Pinpoint the cell where the given text exists, returning its (X, Y) midpoint coordinate. 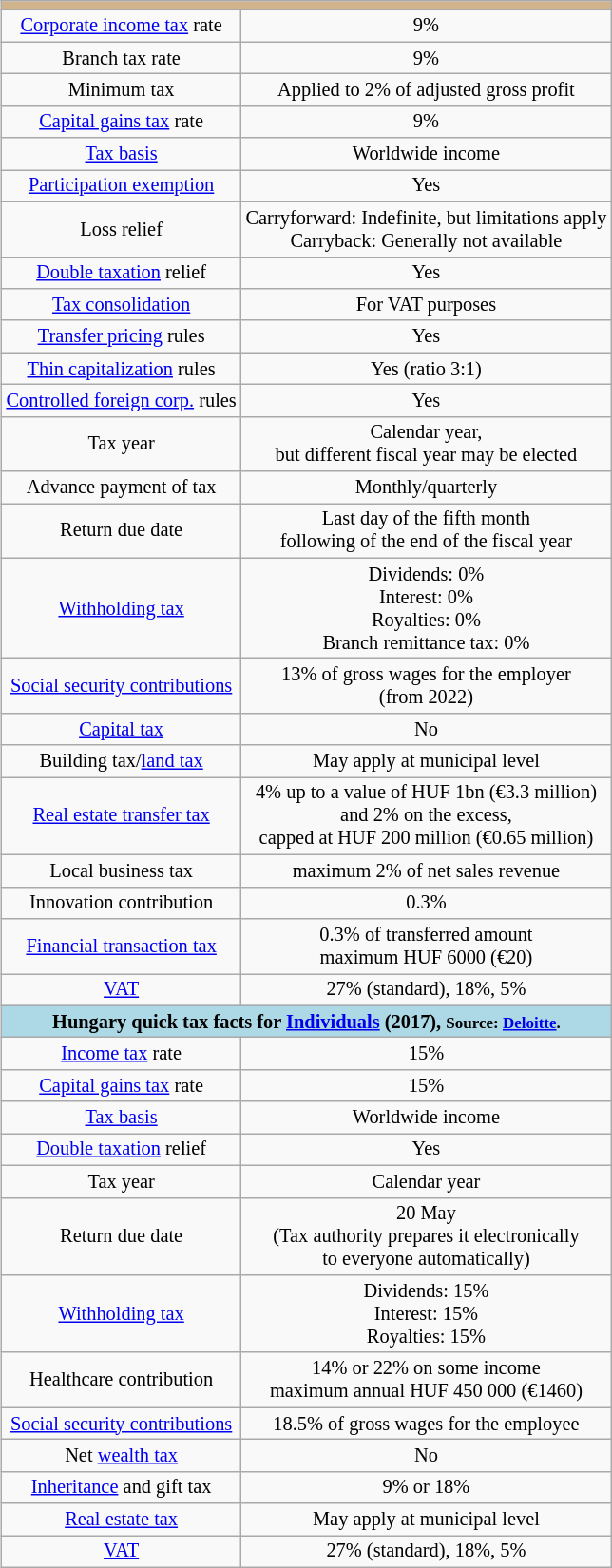
Transfer pricing rules (122, 336)
Building tax/land tax (122, 761)
Participation exemption (122, 186)
Income tax rate (122, 1054)
18.5% of gross wages for the employee (427, 1424)
maximum 2% of net sales revenue (427, 871)
Local business tax (122, 871)
0.3% (427, 903)
Thin capitalization rules (122, 369)
9% or 18% (427, 1487)
Tax consolidation (122, 305)
Healthcare contribution (122, 1380)
Real estate tax (122, 1520)
Dividends: 0%Interest: 0%Royalties: 0%Branch remittance tax: 0% (427, 608)
Last day of the fifth monthfollowing of the end of the fiscal year (427, 531)
Calendar year,but different fiscal year may be elected (427, 444)
Real estate transfer tax (122, 816)
Innovation contribution (122, 903)
Minimum tax (122, 90)
Corporate income tax rate (122, 26)
14% or 22% on some incomemaximum annual HUF 450 000 (€1460) (427, 1380)
0.3% of transferred amountmaximum HUF 6000 (€20) (427, 947)
Inheritance and gift tax (122, 1487)
Advance payment of tax (122, 488)
Carryforward: Indefinite, but limitations applyCarryback: Generally not available (427, 229)
13% of gross wages for the employer(from 2022) (427, 686)
For VAT purposes (427, 305)
Dividends: 15%Interest: 15%Royalties: 15% (427, 1314)
Branch tax rate (122, 58)
4% up to a value of HUF 1bn (€3.3 million) and 2% on the excess, capped at HUF 200 million (€0.65 million) (427, 816)
Controlled foreign corp. rules (122, 401)
Net wealth tax (122, 1456)
Financial transaction tax (122, 947)
Yes (ratio 3:1) (427, 369)
Capital tax (122, 730)
Hungary quick tax facts for Individuals (2017), Source: Deloitte. (307, 1022)
Loss relief (122, 229)
20 May(Tax authority prepares it electronicallyto everyone automatically) (427, 1236)
Calendar year (427, 1181)
Monthly/quarterly (427, 488)
Applied to 2% of adjusted gross profit (427, 90)
